Search for the cell housing the specified text and yield its [x, y] center coordinate. 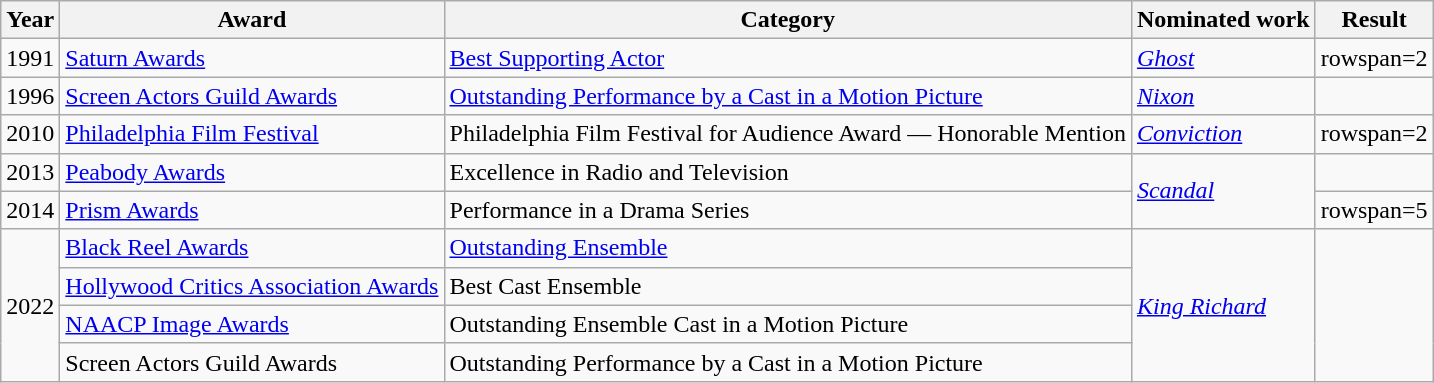
Best Cast Ensemble [788, 286]
2010 [30, 134]
2013 [30, 172]
Outstanding Ensemble [788, 248]
King Richard [1223, 305]
1991 [30, 58]
Saturn Awards [252, 58]
Ghost [1223, 58]
Conviction [1223, 134]
2022 [30, 305]
Nixon [1223, 96]
Outstanding Ensemble Cast in a Motion Picture [788, 324]
Scandal [1223, 191]
2014 [30, 210]
Category [788, 20]
Black Reel Awards [252, 248]
Philadelphia Film Festival [252, 134]
Performance in a Drama Series [788, 210]
Best Supporting Actor [788, 58]
1996 [30, 96]
Award [252, 20]
NAACP Image Awards [252, 324]
Excellence in Radio and Television [788, 172]
Philadelphia Film Festival for Audience Award — Honorable Mention [788, 134]
Result [1374, 20]
Nominated work [1223, 20]
Hollywood Critics Association Awards [252, 286]
rowspan=5 [1374, 210]
Year [30, 20]
Prism Awards [252, 210]
Peabody Awards [252, 172]
